Detect which cell encompasses the target text, then output its (X, Y) center coordinate. 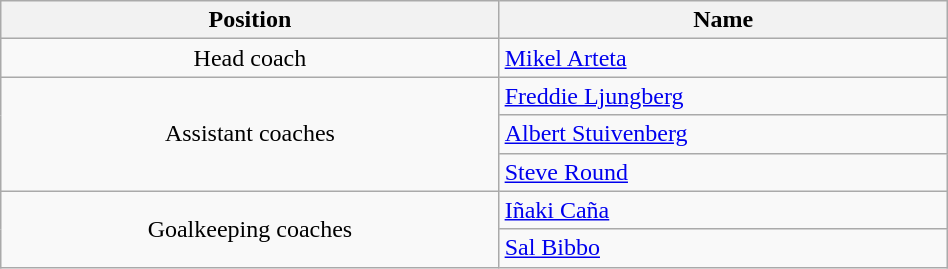
Name (723, 20)
Freddie Ljungberg (723, 96)
Steve Round (723, 172)
Assistant coaches (250, 134)
Goalkeeping coaches (250, 229)
Position (250, 20)
Iñaki Caña (723, 210)
Albert Stuivenberg (723, 134)
Sal Bibbo (723, 248)
Head coach (250, 58)
Mikel Arteta (723, 58)
